Output the [X, Y] coordinate of the center of the cell containing the given text.  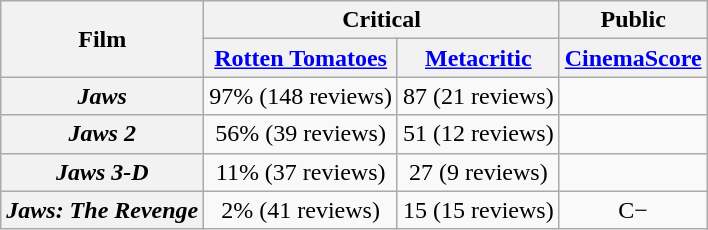
97% (148 reviews) [301, 96]
Film [102, 39]
15 (15 reviews) [478, 210]
56% (39 reviews) [301, 134]
CinemaScore [633, 58]
Public [633, 20]
27 (9 reviews) [478, 172]
51 (12 reviews) [478, 134]
87 (21 reviews) [478, 96]
C− [633, 210]
Jaws 2 [102, 134]
2% (41 reviews) [301, 210]
11% (37 reviews) [301, 172]
Jaws: The Revenge [102, 210]
Jaws [102, 96]
Critical [382, 20]
Metacritic [478, 58]
Jaws 3-D [102, 172]
Rotten Tomatoes [301, 58]
